From the cell containing the given text, extract its center point as (X, Y) coordinate. 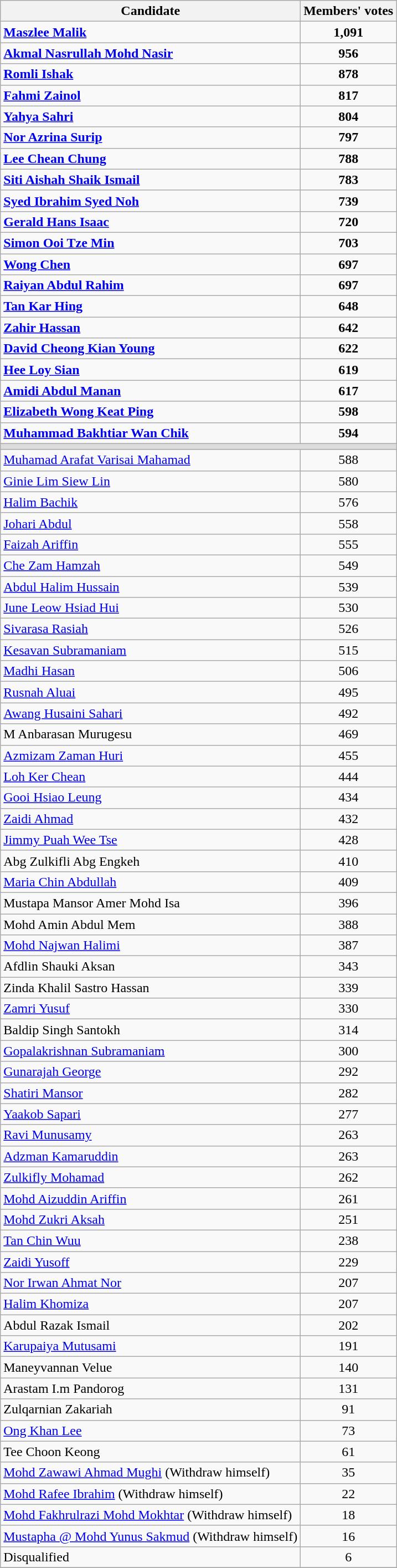
444 (349, 777)
282 (349, 1093)
Sivarasa Rasiah (151, 629)
16 (349, 1536)
262 (349, 1177)
22 (349, 1494)
576 (349, 502)
Tan Kar Hing (151, 307)
91 (349, 1409)
191 (349, 1346)
396 (349, 903)
Candidate (151, 11)
1,091 (349, 32)
35 (349, 1473)
506 (349, 671)
Ginie Lim Siew Lin (151, 481)
549 (349, 565)
539 (349, 587)
140 (349, 1367)
Jimmy Puah Wee Tse (151, 840)
Gooi Hsiao Leung (151, 798)
588 (349, 460)
558 (349, 523)
330 (349, 1009)
Mohd Najwan Halimi (151, 946)
Amidi Abdul Manan (151, 391)
598 (349, 412)
617 (349, 391)
300 (349, 1051)
387 (349, 946)
Yaakob Sapari (151, 1114)
388 (349, 924)
Afdlin Shauki Aksan (151, 967)
Gerald Hans Isaac (151, 222)
Nor Irwan Ahmat Nor (151, 1283)
Maria Chin Abdullah (151, 882)
Maszlee Malik (151, 32)
Zulqarnian Zakariah (151, 1409)
580 (349, 481)
555 (349, 544)
Muhamad Arafat Varisai Mahamad (151, 460)
Zaidi Yusoff (151, 1262)
314 (349, 1030)
Lee Chean Chung (151, 159)
492 (349, 713)
Elizabeth Wong Keat Ping (151, 412)
Mohd Fakhrulrazi Mohd Mokhtar (Withdraw himself) (151, 1515)
703 (349, 243)
343 (349, 967)
526 (349, 629)
Mohd Aizuddin Ariffin (151, 1198)
434 (349, 798)
277 (349, 1114)
797 (349, 137)
238 (349, 1240)
Tan Chin Wuu (151, 1240)
Siti Aishah Shaik Ismail (151, 180)
Johari Abdul (151, 523)
956 (349, 53)
622 (349, 349)
Mohd Zawawi Ahmad Mughi (Withdraw himself) (151, 1473)
Nor Azrina Surip (151, 137)
Tee Choon Keong (151, 1452)
878 (349, 74)
Madhi Hasan (151, 671)
Ravi Munusamy (151, 1135)
Zulkifly Mohamad (151, 1177)
Rusnah Aluai (151, 692)
804 (349, 116)
Arastam I.m Pandorog (151, 1388)
Fahmi Zainol (151, 95)
Mohd Rafee Ibrahim (Withdraw himself) (151, 1494)
Shatiri Mansor (151, 1093)
Mohd Amin Abdul Mem (151, 924)
619 (349, 370)
Mustapha @ Mohd Yunus Sakmud (Withdraw himself) (151, 1536)
720 (349, 222)
Faizah Ariffin (151, 544)
Wong Chen (151, 264)
292 (349, 1072)
Raiyan Abdul Rahim (151, 285)
Romli Ishak (151, 74)
Adzman Kamaruddin (151, 1156)
261 (349, 1198)
Abdul Razak Ismail (151, 1325)
Karupaiya Mutusami (151, 1346)
469 (349, 734)
409 (349, 882)
202 (349, 1325)
Halim Khomiza (151, 1304)
18 (349, 1515)
Gunarajah George (151, 1072)
Abdul Halim Hussain (151, 587)
Gopalakrishnan Subramaniam (151, 1051)
594 (349, 433)
Zaidi Ahmad (151, 819)
455 (349, 755)
648 (349, 307)
Awang Husaini Sahari (151, 713)
817 (349, 95)
Zinda Khalil Sastro Hassan (151, 988)
Halim Bachik (151, 502)
Ong Khan Lee (151, 1431)
495 (349, 692)
Simon Ooi Tze Min (151, 243)
131 (349, 1388)
515 (349, 650)
428 (349, 840)
Hee Loy Sian (151, 370)
788 (349, 159)
73 (349, 1431)
Abg Zulkifli Abg Engkeh (151, 861)
410 (349, 861)
Mustapa Mansor Amer Mohd Isa (151, 903)
Disqualified (151, 1557)
Syed Ibrahim Syed Noh (151, 201)
Maneyvannan Velue (151, 1367)
Loh Ker Chean (151, 777)
61 (349, 1452)
Akmal Nasrullah Mohd Nasir (151, 53)
251 (349, 1219)
M Anbarasan Murugesu (151, 734)
Muhammad Bakhtiar Wan Chik (151, 433)
432 (349, 819)
229 (349, 1262)
339 (349, 988)
Zamri Yusuf (151, 1009)
642 (349, 328)
Che Zam Hamzah (151, 565)
Azmizam Zaman Huri (151, 755)
David Cheong Kian Young (151, 349)
June Leow Hsiad Hui (151, 608)
Zahir Hassan (151, 328)
6 (349, 1557)
Kesavan Subramaniam (151, 650)
783 (349, 180)
Yahya Sahri (151, 116)
739 (349, 201)
530 (349, 608)
Baldip Singh Santokh (151, 1030)
Members' votes (349, 11)
Mohd Zukri Aksah (151, 1219)
